Identify which cell holds the provided text, then report its [x, y] central coordinate. 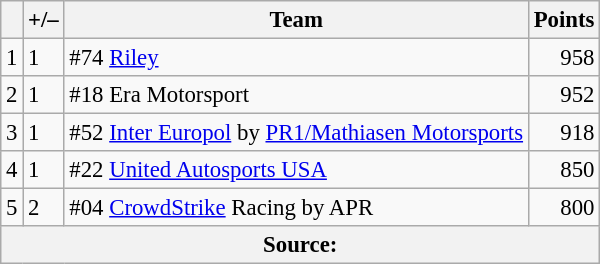
#04 CrowdStrike Racing by APR [296, 208]
Source: [300, 245]
#74 Riley [296, 58]
#52 Inter Europol by PR1/Mathiasen Motorsports [296, 133]
#18 Era Motorsport [296, 95]
#22 United Autosports USA [296, 170]
4 [12, 170]
800 [564, 208]
850 [564, 170]
918 [564, 133]
+/– [44, 20]
Team [296, 20]
3 [12, 133]
Points [564, 20]
952 [564, 95]
5 [12, 208]
958 [564, 58]
